For the text-containing cell, return its midpoint in [X, Y] coordinate format. 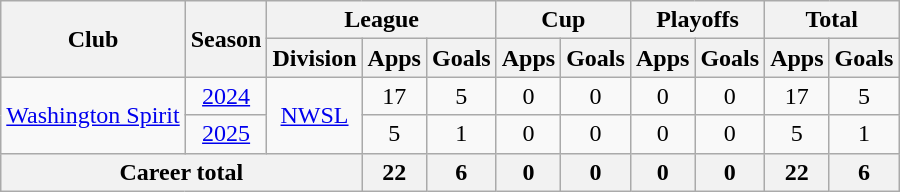
Career total [182, 172]
Division [314, 58]
NWSL [314, 115]
Total [832, 20]
Cup [563, 20]
Washington Spirit [93, 115]
2025 [226, 134]
League [382, 20]
Playoffs [697, 20]
2024 [226, 96]
Season [226, 39]
Club [93, 39]
